For the text-containing cell, return its midpoint in [X, Y] coordinate format. 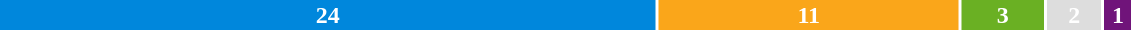
11 [809, 15]
3 [1003, 15]
24 [328, 15]
2 [1074, 15]
